From the cell containing the given text, extract its center point as [X, Y] coordinate. 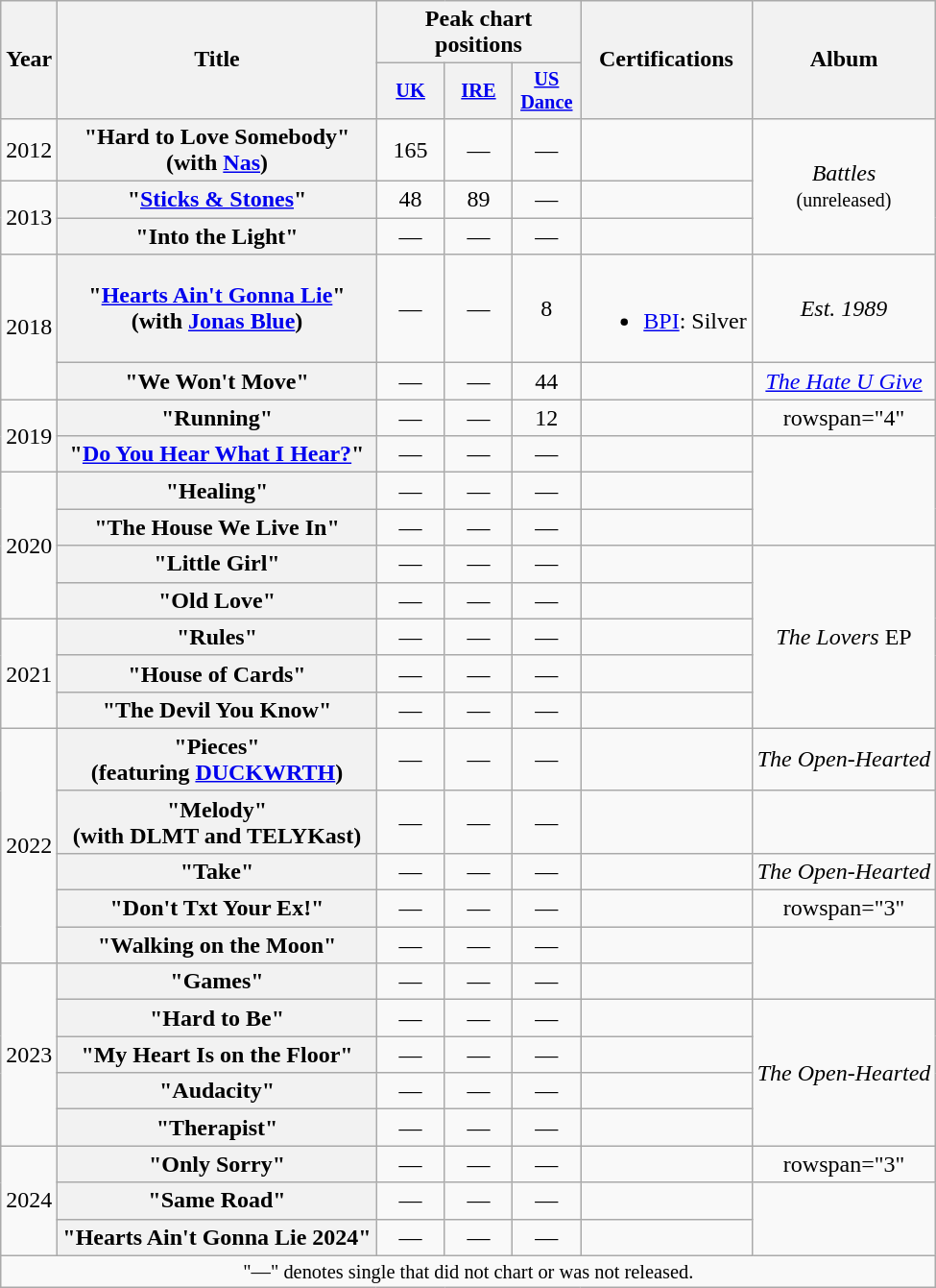
8 [547, 309]
Title [217, 60]
Year [29, 60]
"The House We Live In" [217, 527]
"The Devil You Know" [217, 710]
USDance [547, 91]
2023 [29, 1055]
"Hard to Love Somebody"(with Nas) [217, 150]
"Little Girl" [217, 564]
"Healing" [217, 491]
"Hearts Ain't Gonna Lie 2024" [217, 1237]
"Games" [217, 982]
"Rules" [217, 637]
"Walking on the Moon" [217, 945]
Certifications [666, 60]
IRE [478, 91]
The Lovers EP [844, 637]
2013 [29, 218]
2021 [29, 673]
The Hate U Give [844, 381]
"My Heart Is on the Floor" [217, 1055]
"Hearts Ain't Gonna Lie"(with Jonas Blue) [217, 309]
"Into the Light" [217, 236]
"Only Sorry" [217, 1164]
UK [411, 91]
"Sticks & Stones" [217, 200]
12 [547, 418]
BPI: Silver [666, 309]
2012 [29, 150]
2020 [29, 546]
"Don't Txt Your Ex!" [217, 909]
2022 [29, 845]
"House of Cards" [217, 673]
44 [547, 381]
"Take" [217, 871]
"Pieces"(featuring DUCKWRTH) [217, 759]
Battles(unreleased) [844, 186]
"Old Love" [217, 600]
2019 [29, 436]
"Hard to Be" [217, 1018]
"Running" [217, 418]
"Audacity" [217, 1091]
"We Won't Move" [217, 381]
"—" denotes single that did not chart or was not released. [468, 1272]
Album [844, 60]
Est. 1989 [844, 309]
48 [411, 200]
165 [411, 150]
"Do You Hear What I Hear?" [217, 454]
rowspan="4" [844, 418]
2018 [29, 327]
2024 [29, 1201]
Peak chart positions [478, 33]
"Melody"(with DLMT and TELYKast) [217, 822]
"Therapist" [217, 1128]
89 [478, 200]
"Same Road" [217, 1201]
